Provide the (x, y) coordinate of the cell's center where the given text is located.  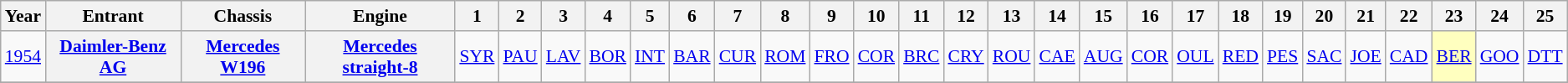
5 (650, 16)
8 (784, 16)
2 (520, 16)
SYR (477, 57)
BER (1454, 57)
23 (1454, 16)
Mercedes W196 (243, 57)
SAC (1324, 57)
FRO (831, 57)
17 (1195, 16)
9 (831, 16)
7 (738, 16)
Engine (381, 16)
Mercedes straight-8 (381, 57)
ROU (1012, 57)
13 (1012, 16)
GOO (1500, 57)
22 (1409, 16)
24 (1500, 16)
25 (1545, 16)
DTT (1545, 57)
19 (1283, 16)
12 (965, 16)
10 (876, 16)
15 (1104, 16)
CAE (1057, 57)
PES (1283, 57)
Daimler-Benz AG (113, 57)
18 (1241, 16)
14 (1057, 16)
4 (607, 16)
CAD (1409, 57)
INT (650, 57)
BRC (922, 57)
PAU (520, 57)
ROM (784, 57)
AUG (1104, 57)
16 (1151, 16)
1 (477, 16)
RED (1241, 57)
CUR (738, 57)
3 (564, 16)
6 (692, 16)
CRY (965, 57)
20 (1324, 16)
1954 (23, 57)
BOR (607, 57)
Chassis (243, 16)
LAV (564, 57)
Entrant (113, 16)
JOE (1365, 57)
11 (922, 16)
21 (1365, 16)
BAR (692, 57)
OUL (1195, 57)
Year (23, 16)
